Locate the cell with the specified text and output its [x, y] center coordinate. 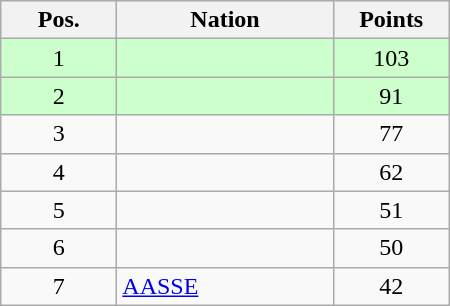
AASSE [225, 286]
51 [391, 210]
1 [59, 58]
6 [59, 248]
7 [59, 286]
42 [391, 286]
3 [59, 134]
50 [391, 248]
2 [59, 96]
4 [59, 172]
Nation [225, 20]
91 [391, 96]
Points [391, 20]
77 [391, 134]
62 [391, 172]
103 [391, 58]
5 [59, 210]
Pos. [59, 20]
